Determine the [X, Y] coordinate at the center of the cell enclosing the given text.  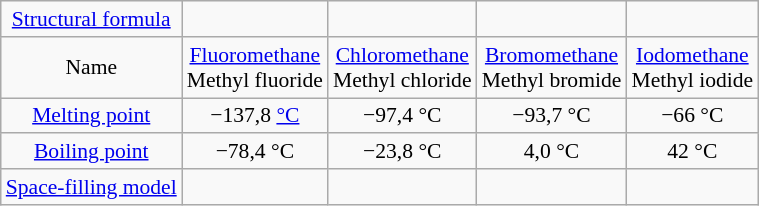
Space-filling model [92, 187]
−23,8 °C [402, 152]
−93,7 °C [552, 116]
4,0 °C [552, 152]
Structural formula [92, 19]
42 °C [692, 152]
ChloromethaneMethyl chloride [402, 68]
−97,4 °C [402, 116]
Boiling point [92, 152]
BromomethaneMethyl bromide [552, 68]
Melting point [92, 116]
−78,4 °C [255, 152]
FluoromethaneMethyl fluoride [255, 68]
−66 °C [692, 116]
Name [92, 68]
−137,8 °C [255, 116]
IodomethaneMethyl iodide [692, 68]
